Provide the (X, Y) coordinate of the cell's center where the given text is located.  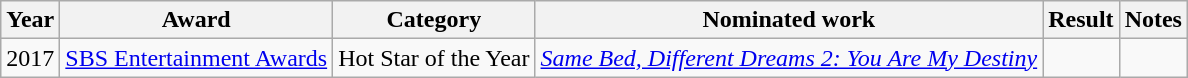
Award (196, 20)
SBS Entertainment Awards (196, 58)
Notes (1153, 20)
Nominated work (789, 20)
Result (1081, 20)
Same Bed, Different Dreams 2: You Are My Destiny (789, 58)
2017 (30, 58)
Hot Star of the Year (434, 58)
Category (434, 20)
Year (30, 20)
